Identify which cell holds the provided text, then report its (X, Y) central coordinate. 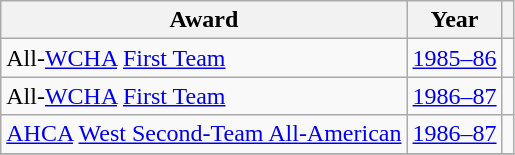
AHCA West Second-Team All-American (204, 134)
Year (454, 20)
Award (204, 20)
1985–86 (454, 58)
